Locate the cell with the specified text and output its (X, Y) center coordinate. 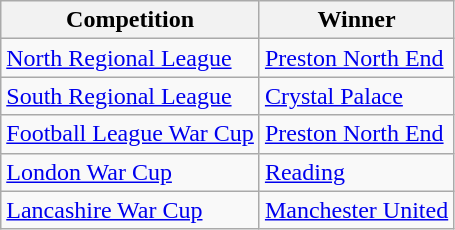
Football League War Cup (130, 134)
North Regional League (130, 58)
Crystal Palace (356, 96)
South Regional League (130, 96)
Winner (356, 20)
Lancashire War Cup (130, 210)
Manchester United (356, 210)
London War Cup (130, 172)
Competition (130, 20)
Reading (356, 172)
